Scan for the cell matching the given text and deliver its [x, y] coordinate at center. 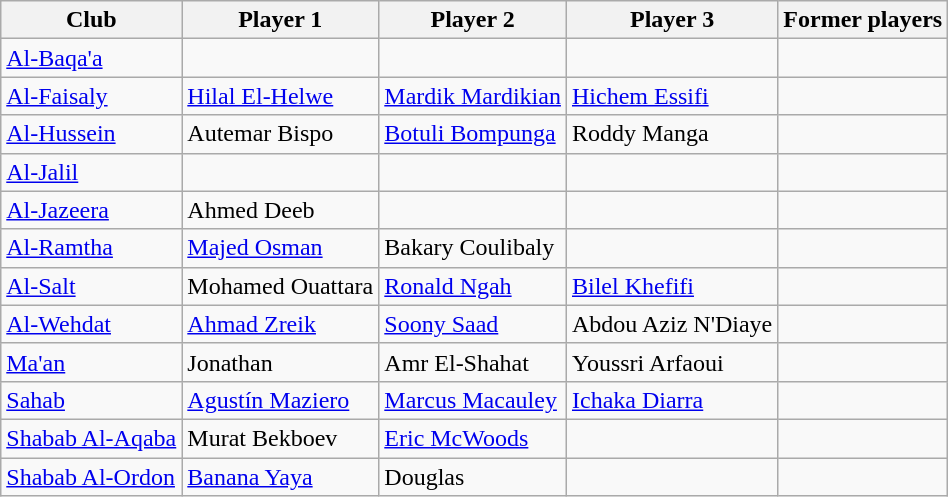
Hichem Essifi [672, 96]
Majed Osman [280, 248]
Former players [863, 20]
Club [92, 20]
Douglas [473, 477]
Player 1 [280, 20]
Autemar Bispo [280, 134]
Soony Saad [473, 324]
Eric McWoods [473, 438]
Al-Wehdat [92, 324]
Ronald Ngah [473, 286]
Jonathan [280, 362]
Agustín Maziero [280, 400]
Shabab Al-Ordon [92, 477]
Amr El-Shahat [473, 362]
Botuli Bompunga [473, 134]
Mardik Mardikian [473, 96]
Youssri Arfaoui [672, 362]
Al-Hussein [92, 134]
Al-Baqa'a [92, 58]
Banana Yaya [280, 477]
Player 2 [473, 20]
Ma'an [92, 362]
Al-Jalil [92, 172]
Ichaka Diarra [672, 400]
Ahmed Deeb [280, 210]
Al-Ramtha [92, 248]
Sahab [92, 400]
Al-Salt [92, 286]
Hilal El-Helwe [280, 96]
Abdou Aziz N'Diaye [672, 324]
Marcus Macauley [473, 400]
Roddy Manga [672, 134]
Murat Bekboev [280, 438]
Ahmad Zreik [280, 324]
Mohamed Ouattara [280, 286]
Bilel Khefifi [672, 286]
Al-Jazeera [92, 210]
Player 3 [672, 20]
Shabab Al-Aqaba [92, 438]
Al-Faisaly [92, 96]
Bakary Coulibaly [473, 248]
